Detect which cell encompasses the target text, then output its [x, y] center coordinate. 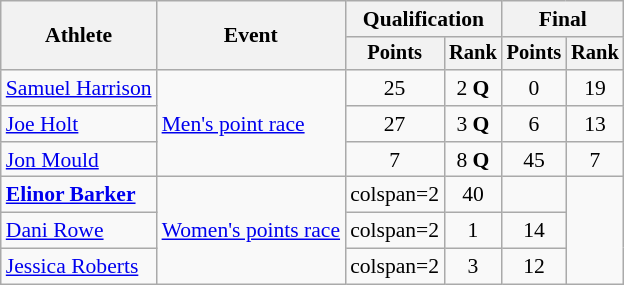
12 [534, 267]
13 [595, 124]
Women's points race [252, 230]
3 Q [473, 124]
Joe Holt [79, 124]
25 [394, 88]
Athlete [79, 36]
27 [394, 124]
Elinor Barker [79, 195]
6 [534, 124]
45 [534, 160]
Dani Rowe [79, 231]
1 [473, 231]
8 Q [473, 160]
3 [473, 267]
40 [473, 195]
Jessica Roberts [79, 267]
Jon Mould [79, 160]
Men's point race [252, 124]
0 [534, 88]
Event [252, 36]
14 [534, 231]
Qualification [424, 19]
Final [563, 19]
2 Q [473, 88]
19 [595, 88]
Samuel Harrison [79, 88]
